Return the [X, Y] coordinate for the center point of the cell that contains the specified text.  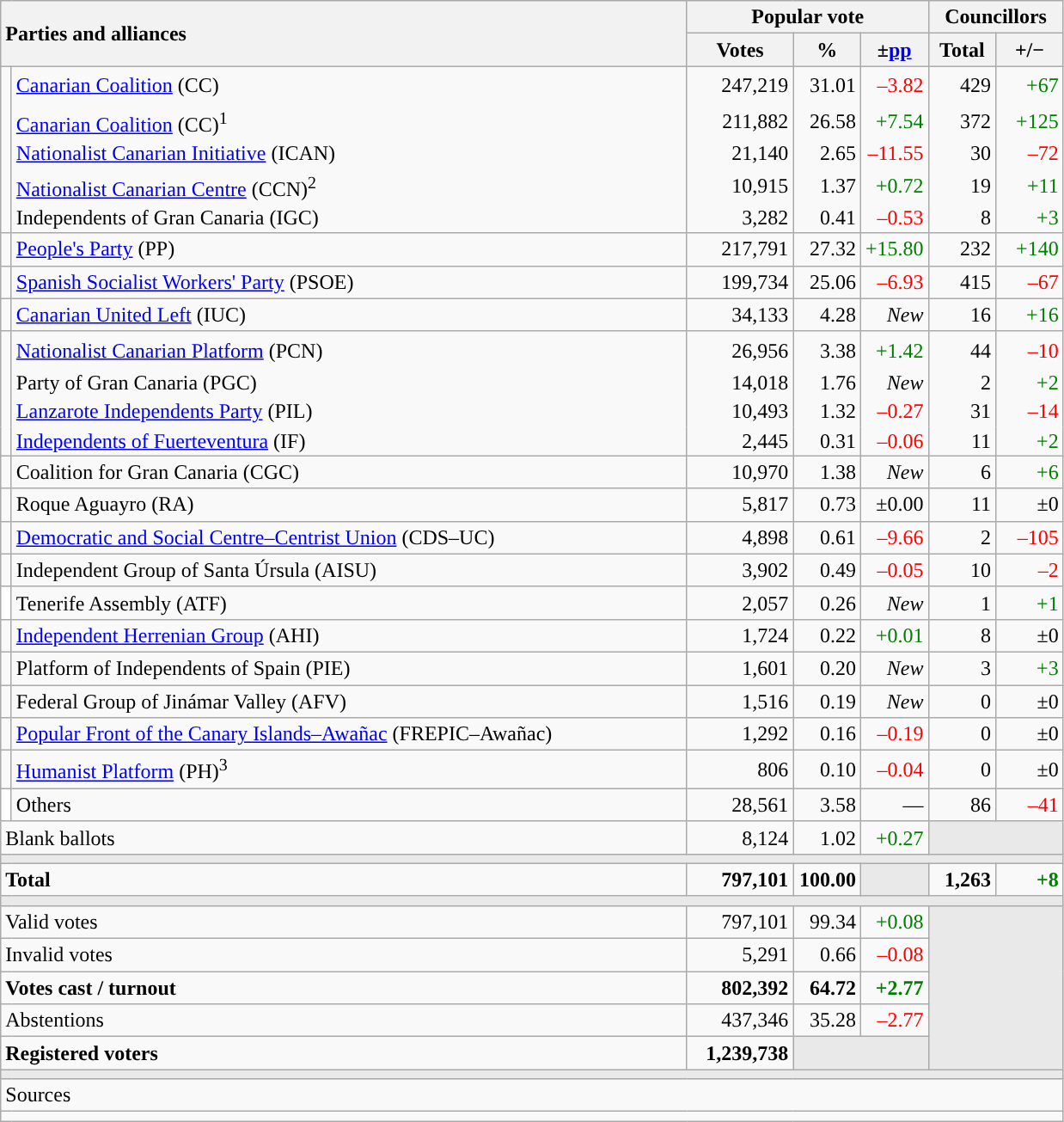
34,133 [740, 315]
4.28 [827, 315]
–3.82 [894, 84]
0.61 [827, 537]
Coalition for Gran Canaria (CGC) [349, 472]
Councillors [995, 17]
0.26 [827, 603]
44 [963, 349]
1.02 [827, 837]
Others [349, 805]
Spanish Socialist Workers' Party (PSOE) [349, 282]
Popular Front of the Canary Islands–Awañac (FREPIC–Awañac) [349, 734]
247,219 [740, 84]
+140 [1030, 249]
±0.00 [894, 505]
0.31 [827, 441]
Canarian Coalition (CC)1 [349, 121]
+16 [1030, 315]
1,239,738 [740, 1053]
0.20 [827, 668]
10,915 [740, 186]
21,140 [740, 154]
31 [963, 412]
4,898 [740, 537]
1,292 [740, 734]
Invalid votes [344, 955]
806 [740, 770]
Votes cast / turnout [344, 988]
Parties and alliances [344, 34]
Independent Herrenian Group (AHI) [349, 635]
16 [963, 315]
372 [963, 121]
— [894, 805]
1.76 [827, 383]
0.73 [827, 505]
5,291 [740, 955]
Canarian Coalition (CC) [349, 84]
10,493 [740, 412]
14,018 [740, 383]
Democratic and Social Centre–Centrist Union (CDS–UC) [349, 537]
+125 [1030, 121]
Independent Group of Santa Úrsula (AISU) [349, 570]
Valid votes [344, 923]
Votes [740, 50]
1,601 [740, 668]
28,561 [740, 805]
Independents of Fuerteventura (IF) [349, 441]
199,734 [740, 282]
–0.04 [894, 770]
–6.93 [894, 282]
+7.54 [894, 121]
437,346 [740, 1021]
232 [963, 249]
–11.55 [894, 154]
–0.19 [894, 734]
99.34 [827, 923]
Roque Aguayro (RA) [349, 505]
2,445 [740, 441]
211,882 [740, 121]
8,124 [740, 837]
–0.27 [894, 412]
1.37 [827, 186]
Nationalist Canarian Initiative (ICAN) [349, 154]
Lanzarote Independents Party (PIL) [349, 412]
+15.80 [894, 249]
415 [963, 282]
0.16 [827, 734]
Registered voters [344, 1053]
±pp [894, 50]
+2.77 [894, 988]
Humanist Platform (PH)3 [349, 770]
1,516 [740, 702]
100.00 [827, 880]
–41 [1030, 805]
Abstentions [344, 1021]
10 [963, 570]
Blank ballots [344, 837]
0.41 [827, 218]
–10 [1030, 349]
1.32 [827, 412]
0.19 [827, 702]
86 [963, 805]
6 [963, 472]
64.72 [827, 988]
35.28 [827, 1021]
+0.01 [894, 635]
429 [963, 84]
0.66 [827, 955]
27.32 [827, 249]
Platform of Independents of Spain (PIE) [349, 668]
2,057 [740, 603]
26,956 [740, 349]
Popular vote [808, 17]
5,817 [740, 505]
Tenerife Assembly (ATF) [349, 603]
1,263 [963, 880]
3,282 [740, 218]
217,791 [740, 249]
26.58 [827, 121]
25.06 [827, 282]
+8 [1030, 880]
+0.08 [894, 923]
3.58 [827, 805]
+11 [1030, 186]
Nationalist Canarian Centre (CCN)2 [349, 186]
0.22 [827, 635]
0.10 [827, 770]
–2.77 [894, 1021]
3,902 [740, 570]
10,970 [740, 472]
–67 [1030, 282]
+1 [1030, 603]
–0.05 [894, 570]
–0.53 [894, 218]
Nationalist Canarian Platform (PCN) [349, 349]
–9.66 [894, 537]
+67 [1030, 84]
–14 [1030, 412]
2.65 [827, 154]
1.38 [827, 472]
Federal Group of Jinámar Valley (AFV) [349, 702]
+6 [1030, 472]
1,724 [740, 635]
19 [963, 186]
+1.42 [894, 349]
31.01 [827, 84]
Independents of Gran Canaria (IGC) [349, 218]
802,392 [740, 988]
–2 [1030, 570]
+/− [1030, 50]
–0.08 [894, 955]
% [827, 50]
+0.72 [894, 186]
–0.06 [894, 441]
30 [963, 154]
–105 [1030, 537]
0.49 [827, 570]
+0.27 [894, 837]
Sources [532, 1095]
–72 [1030, 154]
Canarian United Left (IUC) [349, 315]
3 [963, 668]
3.38 [827, 349]
People's Party (PP) [349, 249]
Party of Gran Canaria (PGC) [349, 383]
1 [963, 603]
